Detect which cell encompasses the target text, then output its [x, y] center coordinate. 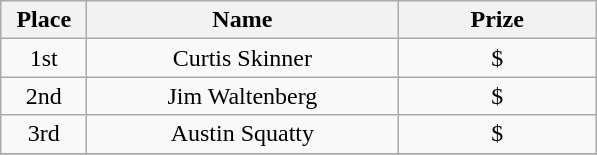
1st [44, 58]
Name [242, 20]
2nd [44, 96]
Jim Waltenberg [242, 96]
Prize [498, 20]
3rd [44, 134]
Curtis Skinner [242, 58]
Austin Squatty [242, 134]
Place [44, 20]
